Pinpoint the cell where the given text exists, returning its [x, y] midpoint coordinate. 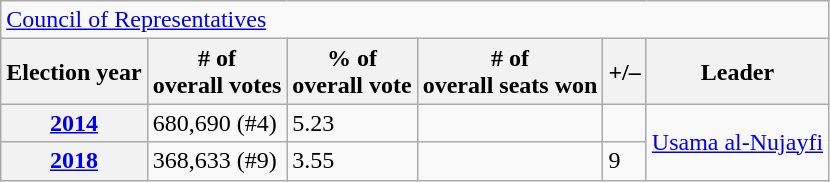
+/– [624, 72]
2018 [74, 161]
# ofoverall votes [217, 72]
3.55 [352, 161]
2014 [74, 123]
5.23 [352, 123]
368,633 (#9) [217, 161]
9 [624, 161]
680,690 (#4) [217, 123]
Council of Representatives [415, 20]
Election year [74, 72]
% ofoverall vote [352, 72]
# ofoverall seats won [510, 72]
Usama al-Nujayfi [737, 142]
Leader [737, 72]
